Find where the given text appears and provide that cell's center as (X, Y) coordinate. 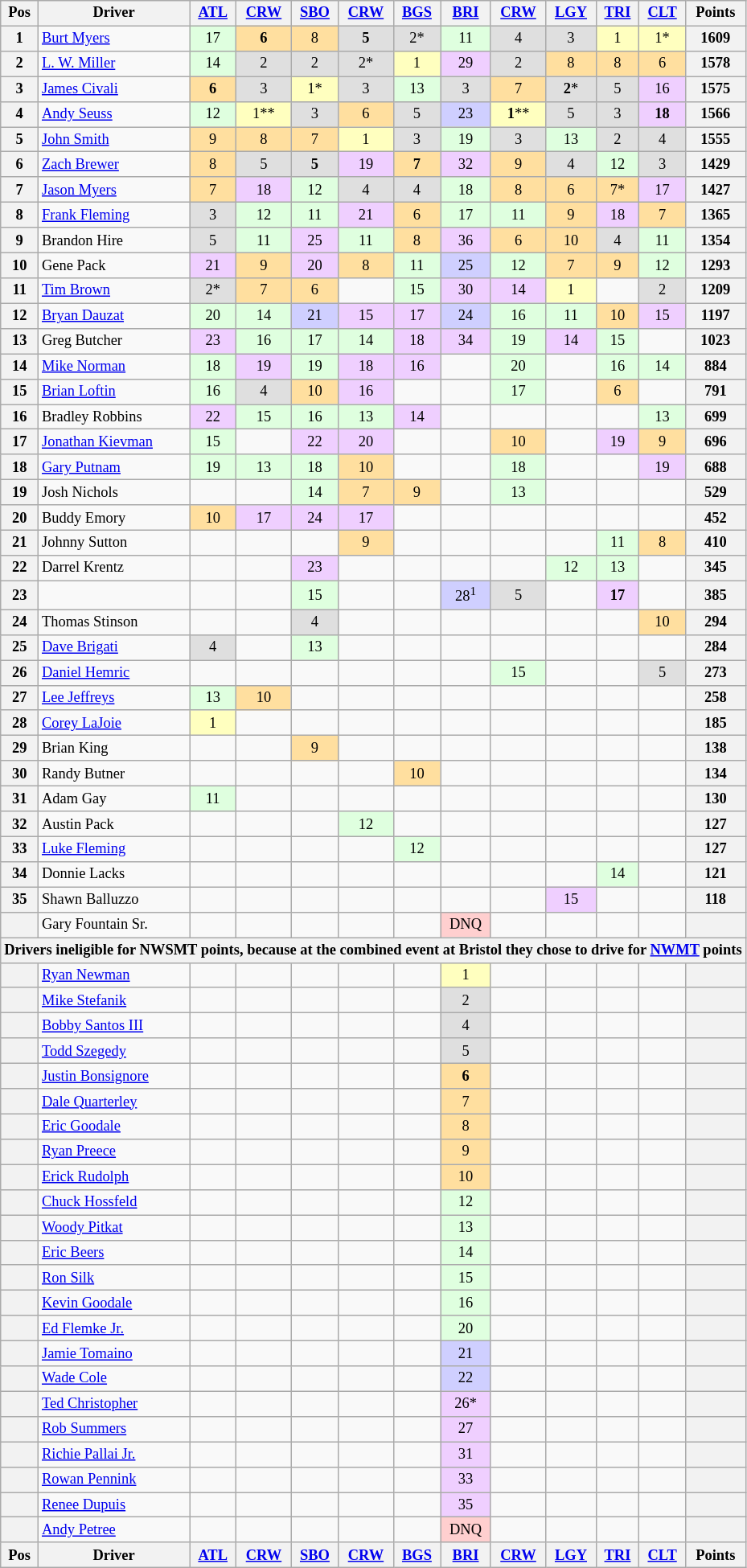
26 (19, 672)
118 (716, 899)
452 (716, 518)
Thomas Stinson (114, 622)
26* (466, 1404)
884 (716, 367)
Mike Norman (114, 367)
1575 (716, 88)
Ted Christopher (114, 1404)
688 (716, 468)
Randy Butner (114, 774)
1555 (716, 140)
791 (716, 391)
Shawn Balluzzo (114, 899)
1427 (716, 190)
Ryan Newman (114, 975)
1023 (716, 341)
Erick Rudolph (114, 1177)
Frank Fleming (114, 215)
Austin Pack (114, 823)
Brian King (114, 748)
Jason Myers (114, 190)
699 (716, 417)
1209 (716, 291)
Bobby Santos III (114, 1026)
1365 (716, 215)
Ron Silk (114, 1279)
1609 (716, 39)
Dave Brigati (114, 648)
36 (466, 240)
Gary Putnam (114, 468)
Andy Petree (114, 1529)
130 (716, 799)
Woody Pitkat (114, 1227)
138 (716, 748)
Kevin Goodale (114, 1303)
258 (716, 698)
Jamie Tomaino (114, 1354)
281 (466, 595)
Luke Fleming (114, 849)
Justin Bonsignore (114, 1076)
Buddy Emory (114, 518)
Greg Butcher (114, 341)
185 (716, 724)
Renee Dupuis (114, 1505)
Jonathan Kievman (114, 442)
Chuck Hossfeld (114, 1203)
Zach Brewer (114, 164)
Darrel Krentz (114, 568)
Burt Myers (114, 39)
Lee Jeffreys (114, 698)
Bryan Dauzat (114, 315)
1354 (716, 240)
284 (716, 648)
1566 (716, 114)
Andy Seuss (114, 114)
Mike Stefanik (114, 1000)
Gene Pack (114, 265)
385 (716, 595)
Brandon Hire (114, 240)
345 (716, 568)
L. W. Miller (114, 64)
Ryan Preece (114, 1151)
Gary Fountain Sr. (114, 925)
Ed Flemke Jr. (114, 1328)
1197 (716, 315)
28 (19, 724)
1293 (716, 265)
Todd Szegedy (114, 1050)
1429 (716, 164)
John Smith (114, 140)
7* (618, 190)
Wade Cole (114, 1378)
Drivers ineligible for NWSMT points, because at the combined event at Bristol they chose to drive for NWMT points (373, 950)
Corey LaJoie (114, 724)
Rob Summers (114, 1430)
Bradley Robbins (114, 417)
529 (716, 492)
410 (716, 544)
Josh Nichols (114, 492)
Rowan Pennink (114, 1480)
Donnie Lacks (114, 875)
134 (716, 774)
Eric Goodale (114, 1127)
Dale Quarterley (114, 1102)
James Civali (114, 88)
Eric Beers (114, 1253)
1578 (716, 64)
294 (716, 622)
Daniel Hemric (114, 672)
Johnny Sutton (114, 544)
Tim Brown (114, 291)
Richie Pallai Jr. (114, 1454)
Adam Gay (114, 799)
696 (716, 442)
121 (716, 875)
Brian Loftin (114, 391)
273 (716, 672)
